Identify which cell holds the provided text, then report its (x, y) central coordinate. 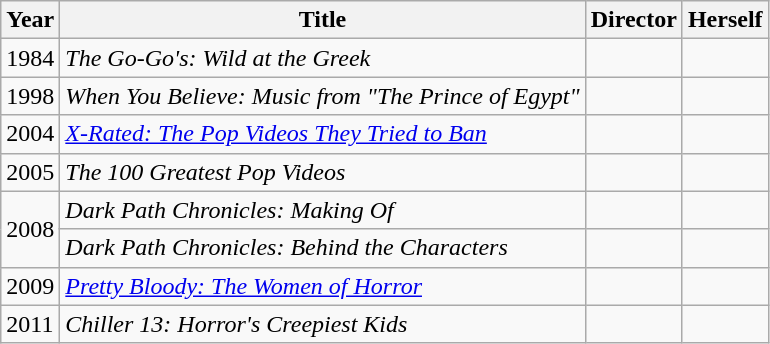
Director (634, 20)
The 100 Greatest Pop Videos (322, 172)
2004 (30, 134)
2005 (30, 172)
The Go-Go's: Wild at the Greek (322, 58)
Herself (725, 20)
Dark Path Chronicles: Making Of (322, 210)
X-Rated: The Pop Videos They Tried to Ban (322, 134)
1984 (30, 58)
2009 (30, 286)
2011 (30, 324)
Pretty Bloody: The Women of Horror (322, 286)
2008 (30, 229)
Dark Path Chronicles: Behind the Characters (322, 248)
1998 (30, 96)
Title (322, 20)
When You Believe: Music from "The Prince of Egypt" (322, 96)
Chiller 13: Horror's Creepiest Kids (322, 324)
Year (30, 20)
